Capture the cell that displays the provided text and extract its (X, Y) central coordinate. 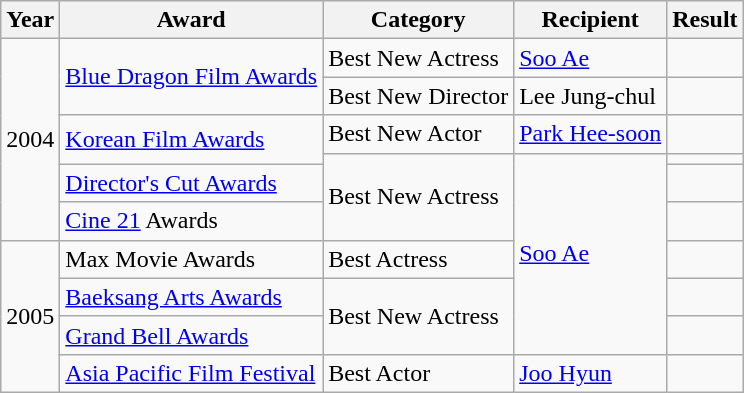
Baeksang Arts Awards (192, 297)
Grand Bell Awards (192, 335)
Best Actress (418, 259)
Result (705, 20)
Best New Director (418, 96)
Asia Pacific Film Festival (192, 373)
Director's Cut Awards (192, 183)
Best Actor (418, 373)
Award (192, 20)
2005 (30, 316)
Best New Actor (418, 134)
Korean Film Awards (192, 140)
2004 (30, 140)
Max Movie Awards (192, 259)
Year (30, 20)
Joo Hyun (590, 373)
Category (418, 20)
Blue Dragon Film Awards (192, 77)
Cine 21 Awards (192, 221)
Recipient (590, 20)
Lee Jung-chul (590, 96)
Park Hee-soon (590, 134)
